Scan for the cell matching the given text and deliver its (X, Y) coordinate at center. 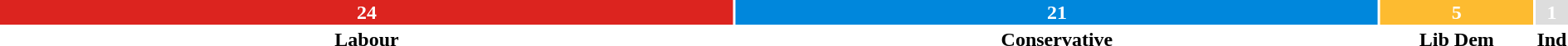
5 (1457, 12)
24 (367, 12)
21 (1057, 12)
1 (1551, 12)
